Scan for the cell matching the given text and deliver its (x, y) coordinate at center. 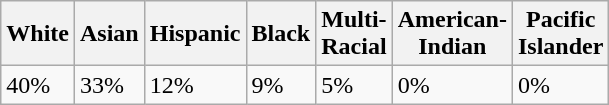
40% (38, 85)
12% (195, 85)
9% (281, 85)
PacificIslander (560, 34)
Multi-Racial (354, 34)
American-Indian (452, 34)
5% (354, 85)
Hispanic (195, 34)
Asian (109, 34)
33% (109, 85)
White (38, 34)
Black (281, 34)
